Return (X, Y) of the center of cell containing provided text 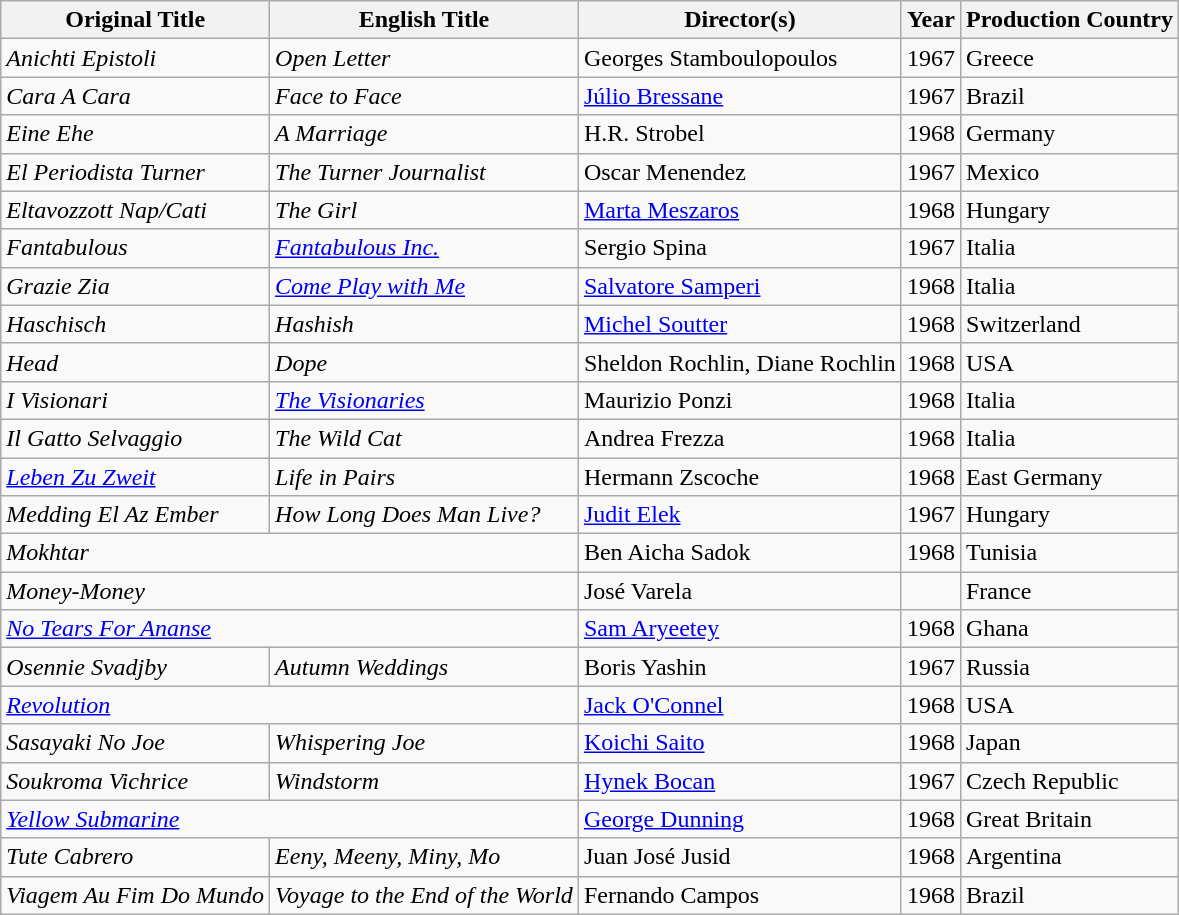
Fantabulous Inc. (424, 248)
Autumn Weddings (424, 667)
Jack O'Connel (740, 705)
Great Britain (1069, 819)
Cara A Cara (136, 96)
José Varela (740, 591)
I Visionari (136, 400)
Russia (1069, 667)
Dope (424, 362)
Hermann Zscoche (740, 477)
Yellow Submarine (290, 819)
Eltavozzott Nap/Cati (136, 210)
Fantabulous (136, 248)
Michel Soutter (740, 324)
Germany (1069, 134)
Whispering Joe (424, 743)
Medding El Az Ember (136, 515)
A Marriage (424, 134)
Andrea Frezza (740, 438)
Eeny, Meeny, Miny, Mo (424, 857)
H.R. Strobel (740, 134)
Open Letter (424, 58)
Anichti Epistoli (136, 58)
Georges Stamboulopoulos (740, 58)
The Turner Journalist (424, 172)
Revolution (290, 705)
Juan José Jusid (740, 857)
Oscar Menendez (740, 172)
The Girl (424, 210)
Sasayaki No Joe (136, 743)
Marta Meszaros (740, 210)
Sam Aryeetey (740, 629)
Tute Cabrero (136, 857)
Júlio Bressane (740, 96)
El Periodista Turner (136, 172)
Fernando Campos (740, 895)
Greece (1069, 58)
Mokhtar (290, 553)
English Title (424, 20)
Czech Republic (1069, 781)
Hashish (424, 324)
Osennie Svadjby (136, 667)
Salvatore Samperi (740, 286)
Hynek Bocan (740, 781)
Voyage to the End of the World (424, 895)
Life in Pairs (424, 477)
George Dunning (740, 819)
Viagem Au Fim Do Mundo (136, 895)
Year (930, 20)
Haschisch (136, 324)
Sheldon Rochlin, Diane Rochlin (740, 362)
France (1069, 591)
Production Country (1069, 20)
Sergio Spina (740, 248)
Come Play with Me (424, 286)
Head (136, 362)
Windstorm (424, 781)
Mexico (1069, 172)
Original Title (136, 20)
East Germany (1069, 477)
Boris Yashin (740, 667)
Eine Ehe (136, 134)
Ghana (1069, 629)
Switzerland (1069, 324)
The Wild Cat (424, 438)
Argentina (1069, 857)
Ben Aicha Sadok (740, 553)
No Tears For Ananse (290, 629)
Director(s) (740, 20)
Leben Zu Zweit (136, 477)
Il Gatto Selvaggio (136, 438)
Grazie Zia (136, 286)
Money-Money (290, 591)
How Long Does Man Live? (424, 515)
Judit Elek (740, 515)
Koichi Saito (740, 743)
The Visionaries (424, 400)
Soukroma Vichrice (136, 781)
Japan (1069, 743)
Face to Face (424, 96)
Tunisia (1069, 553)
Maurizio Ponzi (740, 400)
